For the text-containing cell, return its midpoint in [x, y] coordinate format. 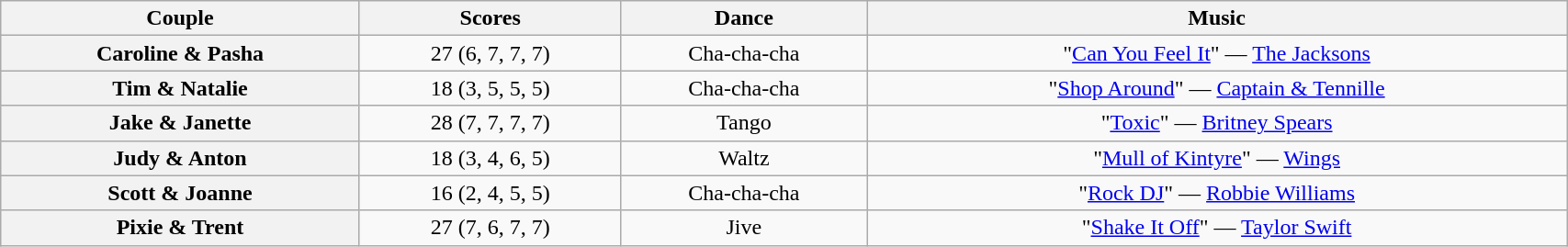
Judy & Anton [180, 158]
Tim & Natalie [180, 88]
18 (3, 5, 5, 5) [491, 88]
27 (7, 6, 7, 7) [491, 228]
Caroline & Pasha [180, 53]
16 (2, 4, 5, 5) [491, 193]
"Shake It Off" — Taylor Swift [1217, 228]
Couple [180, 18]
"Shop Around" — Captain & Tennille [1217, 88]
Scores [491, 18]
27 (6, 7, 7, 7) [491, 53]
18 (3, 4, 6, 5) [491, 158]
Scott & Joanne [180, 193]
Music [1217, 18]
"Rock DJ" — Robbie Williams [1217, 193]
"Toxic" — Britney Spears [1217, 123]
Pixie & Trent [180, 228]
Jive [744, 228]
Dance [744, 18]
Jake & Janette [180, 123]
Waltz [744, 158]
Tango [744, 123]
"Can You Feel It" — The Jacksons [1217, 53]
28 (7, 7, 7, 7) [491, 123]
"Mull of Kintyre" — Wings [1217, 158]
